From the cell containing the given text, extract its center point as [x, y] coordinate. 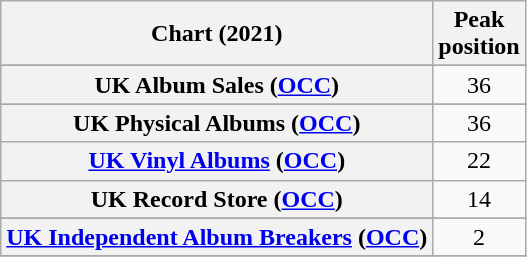
UK Physical Albums (OCC) [217, 123]
Peakposition [479, 34]
UK Record Store (OCC) [217, 199]
UK Vinyl Albums (OCC) [217, 161]
UK Independent Album Breakers (OCC) [217, 237]
2 [479, 237]
14 [479, 199]
Chart (2021) [217, 34]
UK Album Sales (OCC) [217, 85]
22 [479, 161]
